Capture the cell that displays the provided text and extract its (X, Y) central coordinate. 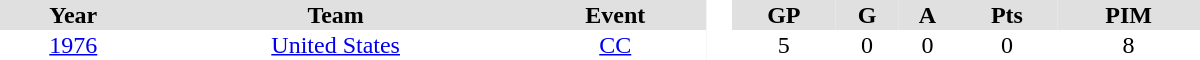
5 (784, 45)
CC (616, 45)
Year (74, 15)
Team (336, 15)
Event (616, 15)
8 (1128, 45)
1976 (74, 45)
A (927, 15)
G (867, 15)
PIM (1128, 15)
Pts (1008, 15)
GP (784, 15)
United States (336, 45)
